Find where the given text appears and provide that cell's center as (x, y) coordinate. 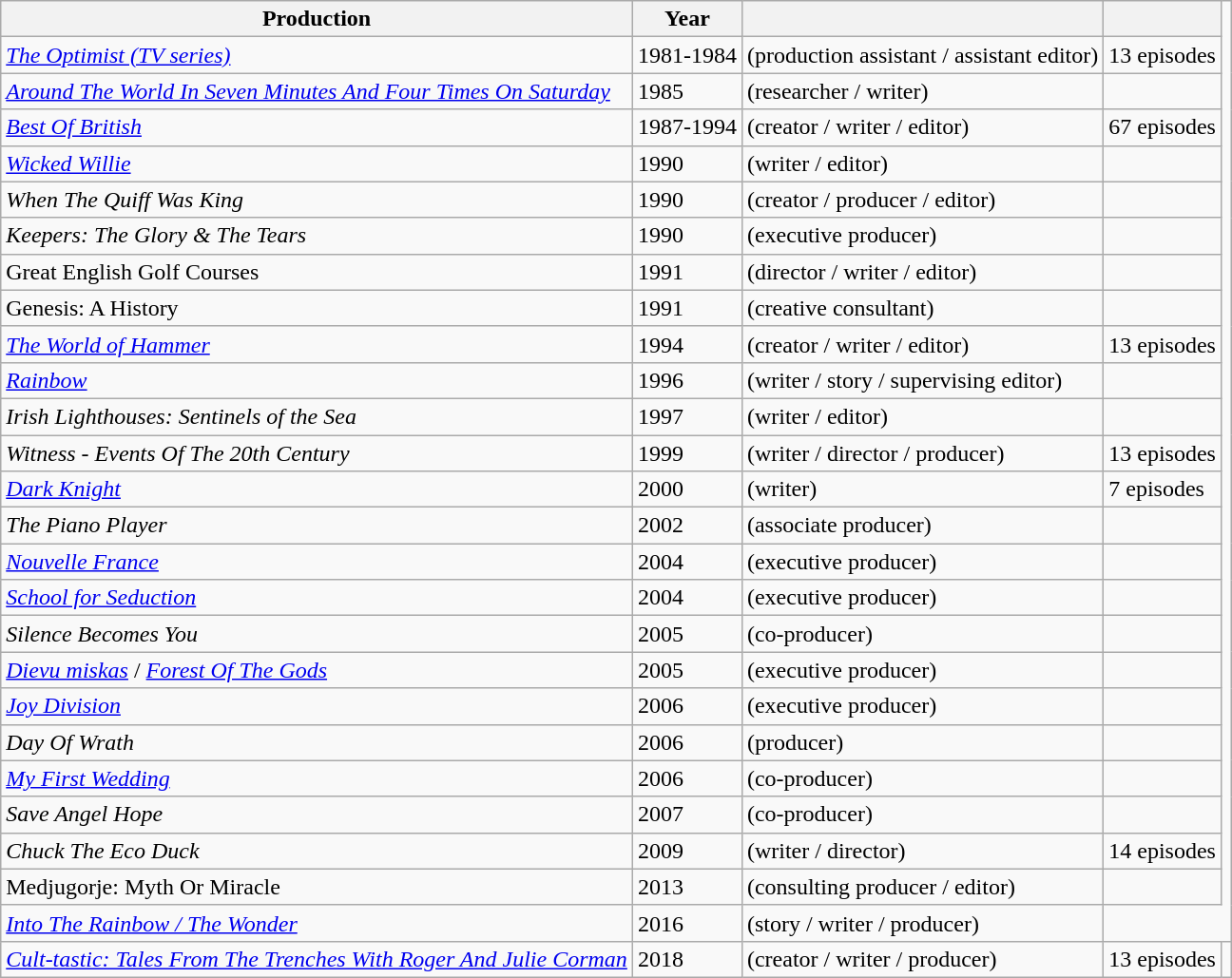
(production assistant / assistant editor) (922, 55)
Witness - Events Of The 20th Century (318, 453)
Wicked Willie (318, 163)
2009 (686, 851)
(writer) (922, 489)
Production (318, 19)
My First Wedding (318, 778)
(consulting producer / editor) (922, 887)
Genesis: A History (318, 308)
When The Quiff Was King (318, 200)
1985 (686, 91)
Cult-tastic: Tales From The Trenches With Roger And Julie Corman (318, 959)
1987-1994 (686, 127)
(researcher / writer) (922, 91)
(associate producer) (922, 526)
(story / writer / producer) (922, 923)
2016 (686, 923)
1994 (686, 344)
1999 (686, 453)
(writer / director) (922, 851)
(creative consultant) (922, 308)
(producer) (922, 742)
Irish Lighthouses: Sentinels of the Sea (318, 416)
2000 (686, 489)
Nouvelle France (318, 562)
Rainbow (318, 380)
Joy Division (318, 706)
Dark Knight (318, 489)
2018 (686, 959)
1996 (686, 380)
Chuck The Eco Duck (318, 851)
14 episodes (1163, 851)
Dievu miskas / Forest Of The Gods (318, 670)
Silence Becomes You (318, 634)
1997 (686, 416)
The World of Hammer (318, 344)
Into The Rainbow / The Wonder (318, 923)
(creator / producer / editor) (922, 200)
School for Seduction (318, 598)
The Optimist (TV series) (318, 55)
2002 (686, 526)
(director / writer / editor) (922, 272)
Keepers: The Glory & The Tears (318, 236)
(writer / story / supervising editor) (922, 380)
Best Of British (318, 127)
Save Angel Hope (318, 815)
2007 (686, 815)
The Piano Player (318, 526)
(writer / director / producer) (922, 453)
2013 (686, 887)
Day Of Wrath (318, 742)
Medjugorje: Myth Or Miracle (318, 887)
Around The World In Seven Minutes And Four Times On Saturday (318, 91)
(creator / writer / producer) (922, 959)
Great English Golf Courses (318, 272)
7 episodes (1163, 489)
1981-1984 (686, 55)
67 episodes (1163, 127)
Year (686, 19)
